For the text-containing cell, return its midpoint in (x, y) coordinate format. 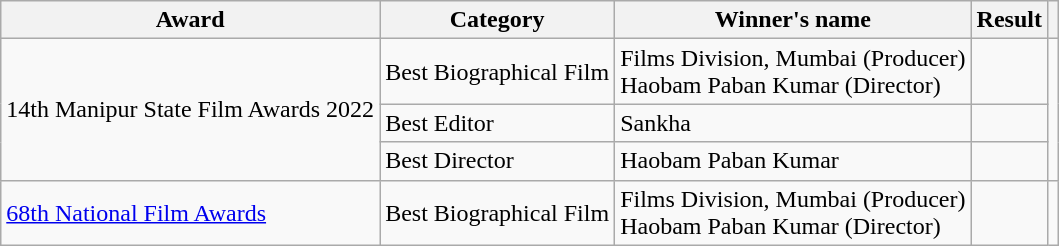
Result (1009, 20)
68th National Film Awards (190, 212)
Award (190, 20)
Category (498, 20)
Best Editor (498, 123)
Haobam Paban Kumar (793, 161)
Sankha (793, 123)
14th Manipur State Film Awards 2022 (190, 110)
Best Director (498, 161)
Winner's name (793, 20)
